Identify which cell holds the provided text, then report its [x, y] central coordinate. 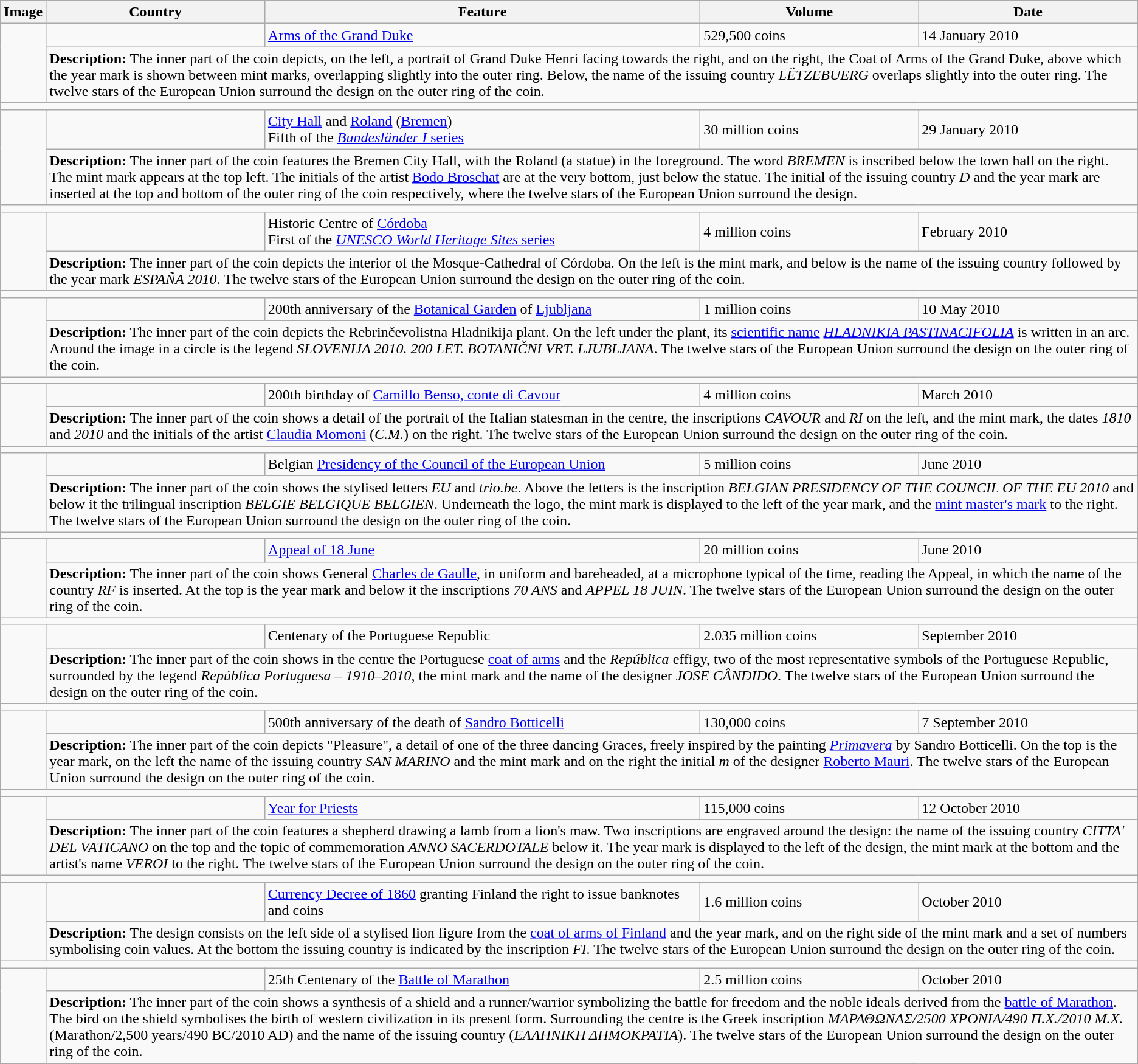
200th anniversary of the Botanical Garden of Ljubljana [482, 309]
Arms of the Grand Duke [482, 35]
14 January 2010 [1028, 35]
10 May 2010 [1028, 309]
Historic Centre of CórdobaFirst of the UNESCO World Heritage Sites series [482, 231]
Feature [482, 12]
30 million coins [810, 129]
Volume [810, 12]
115,000 coins [810, 808]
20 million coins [810, 550]
Year for Priests [482, 808]
February 2010 [1028, 231]
Country [156, 12]
5 million coins [810, 465]
Image [23, 12]
200th birthday of Camillo Benso, conte di Cavour [482, 395]
529,500 coins [810, 35]
Date [1028, 12]
7 September 2010 [1028, 722]
2.035 million coins [810, 636]
1.6 million coins [810, 902]
Currency Decree of 1860 granting Finland the right to issue banknotes and coins [482, 902]
Appeal of 18 June [482, 550]
September 2010 [1028, 636]
City Hall and Roland (Bremen)Fifth of the Bundesländer I series [482, 129]
Centenary of the Portuguese Republic [482, 636]
29 January 2010 [1028, 129]
March 2010 [1028, 395]
2.5 million coins [810, 979]
25th Centenary of the Battle of Marathon [482, 979]
130,000 coins [810, 722]
500th anniversary of the death of Sandro Botticelli [482, 722]
12 October 2010 [1028, 808]
Belgian Presidency of the Council of the European Union [482, 465]
1 million coins [810, 309]
